For the text-containing cell, return its midpoint in [x, y] coordinate format. 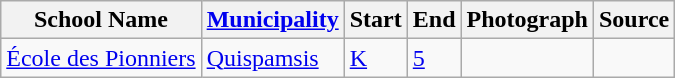
End [434, 20]
Source [634, 20]
Photograph [527, 20]
School Name [101, 20]
École des Pionniers [101, 58]
Quispamsis [272, 58]
Start [376, 20]
K [376, 58]
5 [434, 58]
Municipality [272, 20]
